From the cell containing the given text, extract its center point as (x, y) coordinate. 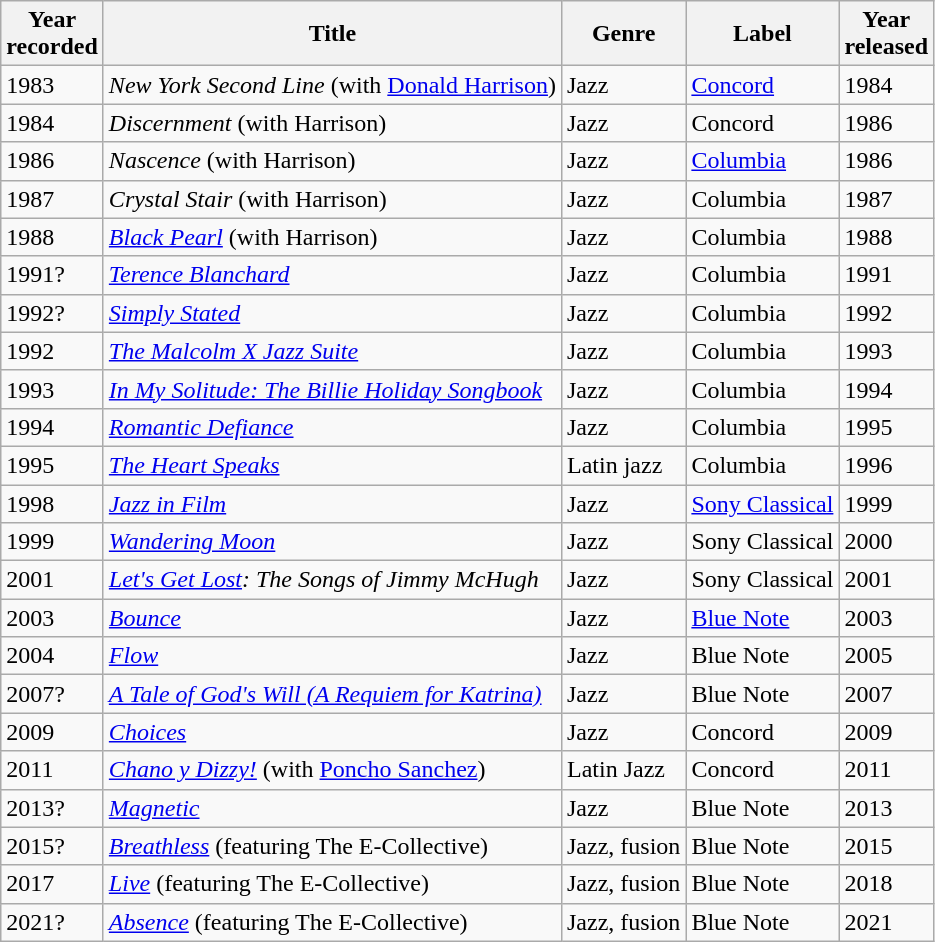
Year released (886, 34)
Live (featuring The E-Collective) (332, 884)
Let's Get Lost: The Songs of Jimmy McHugh (332, 580)
Latin Jazz (623, 770)
The Heart Speaks (332, 465)
Discernment (with Harrison) (332, 123)
2015 (886, 846)
1991 (886, 275)
Crystal Stair (with Harrison) (332, 199)
2007? (52, 694)
2013 (886, 808)
Black Pearl (with Harrison) (332, 237)
Choices (332, 732)
1998 (52, 503)
The Malcolm X Jazz Suite (332, 351)
Title (332, 34)
Simply Stated (332, 313)
2007 (886, 694)
Breathless (featuring The E-Collective) (332, 846)
2013? (52, 808)
Year recorded (52, 34)
2021 (886, 922)
Latin jazz (623, 465)
Romantic Defiance (332, 427)
1992? (52, 313)
Nascence (with Harrison) (332, 161)
Terence Blanchard (332, 275)
Absence (featuring The E-Collective) (332, 922)
1996 (886, 465)
1983 (52, 85)
2005 (886, 656)
New York Second Line (with Donald Harrison) (332, 85)
Genre (623, 34)
Flow (332, 656)
2004 (52, 656)
2015? (52, 846)
Chano y Dizzy! (with Poncho Sanchez) (332, 770)
1991? (52, 275)
In My Solitude: The Billie Holiday Songbook (332, 389)
2018 (886, 884)
Bounce (332, 618)
2017 (52, 884)
Magnetic (332, 808)
2021? (52, 922)
Jazz in Film (332, 503)
A Tale of God's Will (A Requiem for Katrina) (332, 694)
2000 (886, 542)
Label (762, 34)
Wandering Moon (332, 542)
